Search for the cell housing the specified text and yield its [X, Y] center coordinate. 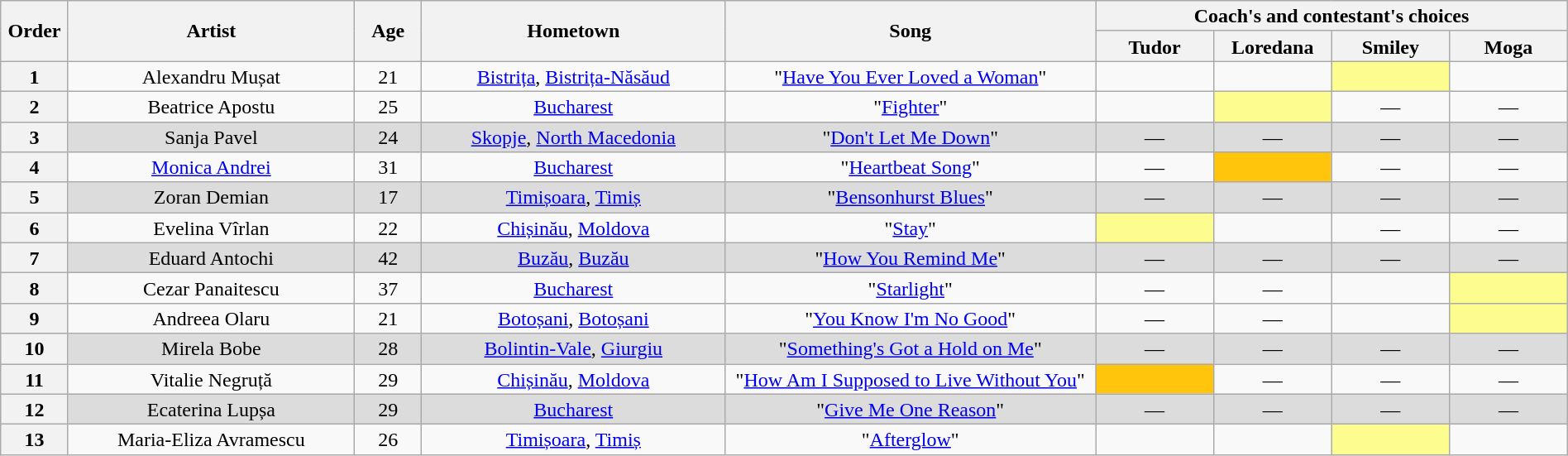
"You Know I'm No Good" [911, 318]
22 [389, 228]
26 [389, 440]
Skopje, North Macedonia [574, 137]
"How You Remind Me" [911, 258]
Eduard Antochi [211, 258]
"How Am I Supposed to Live Without You" [911, 379]
Buzău, Buzău [574, 258]
25 [389, 106]
4 [35, 167]
Ecaterina Lupșa [211, 409]
28 [389, 349]
Zoran Demian [211, 197]
24 [389, 137]
42 [389, 258]
Moga [1508, 46]
Bolintin-Vale, Giurgiu [574, 349]
Song [911, 31]
Alexandru Mușat [211, 76]
"Afterglow" [911, 440]
11 [35, 379]
13 [35, 440]
Order [35, 31]
2 [35, 106]
Evelina Vîrlan [211, 228]
Bistrița, Bistrița-Năsăud [574, 76]
Botoșani, Botoșani [574, 318]
1 [35, 76]
Age [389, 31]
Smiley [1391, 46]
5 [35, 197]
8 [35, 288]
12 [35, 409]
"Don't Let Me Down" [911, 137]
"Starlight" [911, 288]
"Stay" [911, 228]
Mirela Bobe [211, 349]
Cezar Panaitescu [211, 288]
10 [35, 349]
"Bensonhurst Blues" [911, 197]
Sanja Pavel [211, 137]
"Fighter" [911, 106]
Maria-Eliza Avramescu [211, 440]
Monica Andrei [211, 167]
"Give Me One Reason" [911, 409]
Tudor [1154, 46]
Loredana [1272, 46]
"Something's Got a Hold on Me" [911, 349]
31 [389, 167]
"Have You Ever Loved a Woman" [911, 76]
3 [35, 137]
"Heartbeat Song" [911, 167]
Hometown [574, 31]
Artist [211, 31]
Beatrice Apostu [211, 106]
Andreea Olaru [211, 318]
37 [389, 288]
7 [35, 258]
Vitalie Negruță [211, 379]
6 [35, 228]
9 [35, 318]
17 [389, 197]
Coach's and contestant's choices [1331, 17]
